Extract the (x, y) coordinate from the center of the cell holding the provided text.  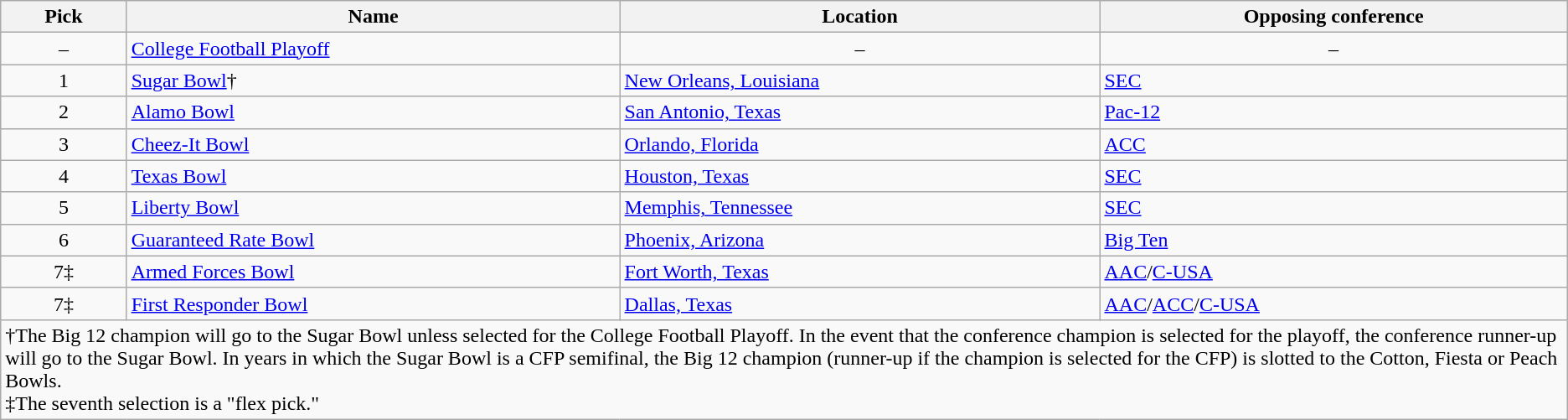
2 (64, 112)
Dallas, Texas (859, 303)
Guaranteed Rate Bowl (374, 240)
1 (64, 80)
5 (64, 208)
Liberty Bowl (374, 208)
Orlando, Florida (859, 144)
Sugar Bowl† (374, 80)
6 (64, 240)
4 (64, 176)
Alamo Bowl (374, 112)
Location (859, 17)
AAC/C-USA (1333, 272)
AAC/ACC/C-USA (1333, 303)
First Responder Bowl (374, 303)
Texas Bowl (374, 176)
Pick (64, 17)
Fort Worth, Texas (859, 272)
ACC (1333, 144)
3 (64, 144)
Armed Forces Bowl (374, 272)
Phoenix, Arizona (859, 240)
Opposing conference (1333, 17)
Houston, Texas (859, 176)
Name (374, 17)
New Orleans, Louisiana (859, 80)
College Football Playoff (374, 49)
Pac-12 (1333, 112)
Memphis, Tennessee (859, 208)
San Antonio, Texas (859, 112)
Big Ten (1333, 240)
Cheez-It Bowl (374, 144)
